Pinpoint the cell where the given text exists, returning its (X, Y) midpoint coordinate. 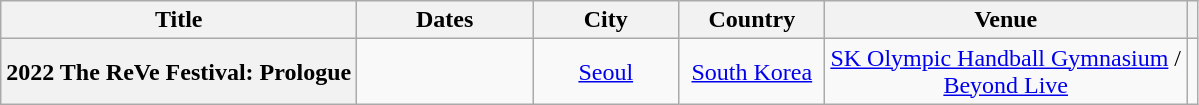
Seoul (606, 72)
Venue (1006, 20)
SK Olympic Handball Gymnasium /Beyond Live (1006, 72)
2022 The ReVe Festival: Prologue (179, 72)
Dates (445, 20)
Country (752, 20)
Title (179, 20)
City (606, 20)
South Korea (752, 72)
